Determine the [x, y] coordinate at the center of the cell enclosing the given text.  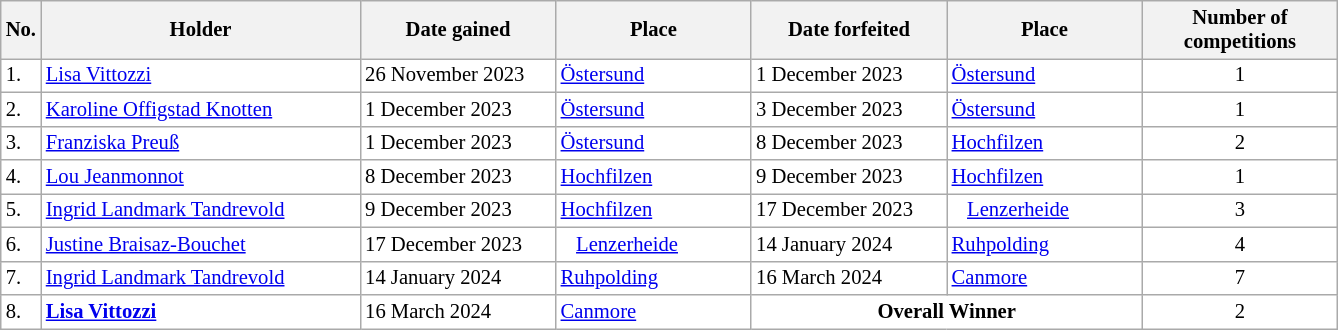
7 [1240, 278]
4 [1240, 244]
4. [21, 177]
1. [21, 75]
Justine Braisaz-Bouchet [200, 244]
3 [1240, 210]
Number of competitions [1240, 29]
Date forfeited [848, 29]
2. [21, 109]
3. [21, 143]
Holder [200, 29]
8. [21, 311]
Lou Jeanmonnot [200, 177]
Date gained [458, 29]
Franziska Preuß [200, 143]
7. [21, 278]
Overall Winner [946, 311]
5. [21, 210]
No. [21, 29]
6. [21, 244]
26 November 2023 [458, 75]
3 December 2023 [848, 109]
Karoline Offigstad Knotten [200, 109]
